Identify which cell holds the provided text, then report its [x, y] central coordinate. 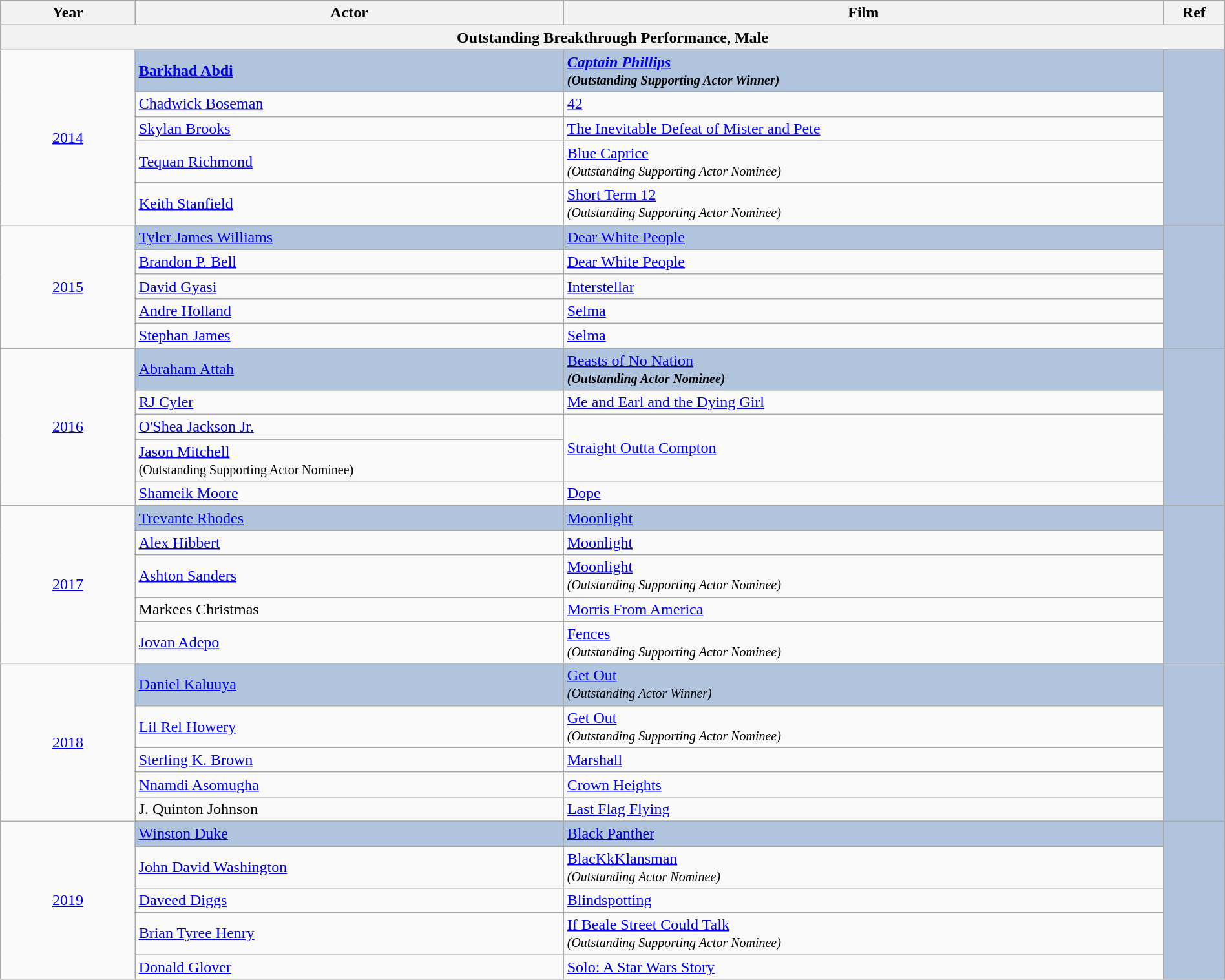
Barkhad Abdi [349, 71]
Jason Mitchell (Outstanding Supporting Actor Nominee) [349, 460]
Blue Caprice (Outstanding Supporting Actor Nominee) [863, 162]
Shameik Moore [349, 494]
Last Flag Flying [863, 809]
2016 [68, 426]
Jovan Adepo [349, 642]
Get Out (Outstanding Actor Winner) [863, 685]
Marshall [863, 760]
2018 [68, 742]
Dope [863, 494]
Trevante Rhodes [349, 518]
BlacKkKlansman (Outstanding Actor Nominee) [863, 867]
Stephan James [349, 335]
Outstanding Breakthrough Performance, Male [612, 37]
Sterling K. Brown [349, 760]
Alex Hibbert [349, 543]
Andre Holland [349, 311]
42 [863, 104]
If Beale Street Could Talk (Outstanding Supporting Actor Nominee) [863, 934]
Donald Glover [349, 967]
Black Panther [863, 833]
Chadwick Boseman [349, 104]
Me and Earl and the Dying Girl [863, 402]
2017 [68, 585]
Ashton Sanders [349, 576]
Brandon P. Bell [349, 262]
Solo: A Star Wars Story [863, 967]
Daniel Kaluuya [349, 685]
Nnamdi Asomugha [349, 784]
Abraham Attah [349, 368]
Keith Stanfield [349, 204]
Film [863, 13]
RJ Cyler [349, 402]
Morris From America [863, 609]
Moonlight (Outstanding Supporting Actor Nominee) [863, 576]
Winston Duke [349, 833]
Captain Phillips (Outstanding Supporting Actor Winner) [863, 71]
Tequan Richmond [349, 162]
Interstellar [863, 286]
Crown Heights [863, 784]
Actor [349, 13]
Daveed Diggs [349, 901]
Ref [1194, 13]
2015 [68, 286]
Short Term 12 (Outstanding Supporting Actor Nominee) [863, 204]
John David Washington [349, 867]
Brian Tyree Henry [349, 934]
J. Quinton Johnson [349, 809]
Fences (Outstanding Supporting Actor Nominee) [863, 642]
Straight Outta Compton [863, 448]
Beasts of No Nation (Outstanding Actor Nominee) [863, 368]
2019 [68, 900]
Get Out (Outstanding Supporting Actor Nominee) [863, 726]
Blindspotting [863, 901]
Year [68, 13]
Markees Christmas [349, 609]
O'Shea Jackson Jr. [349, 427]
2014 [68, 137]
Skylan Brooks [349, 129]
The Inevitable Defeat of Mister and Pete [863, 129]
Tyler James Williams [349, 237]
Lil Rel Howery [349, 726]
David Gyasi [349, 286]
